Identify which cell holds the provided text, then report its [X, Y] central coordinate. 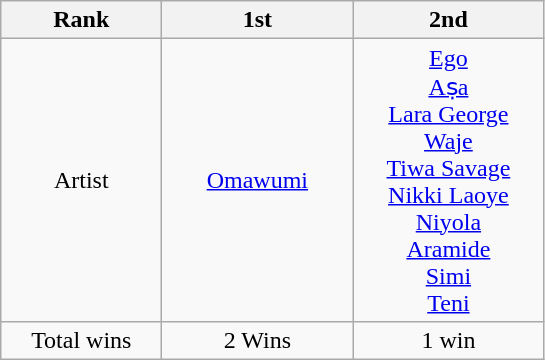
1 win [448, 340]
1st [258, 20]
Total wins [82, 340]
Artist [82, 180]
EgoAṣaLara GeorgeWajeTiwa SavageNikki LaoyeNiyolaAramideSimiTeni [448, 180]
Omawumi [258, 180]
2 Wins [258, 340]
Rank [82, 20]
2nd [448, 20]
